For the text-containing cell, return its midpoint in (X, Y) coordinate format. 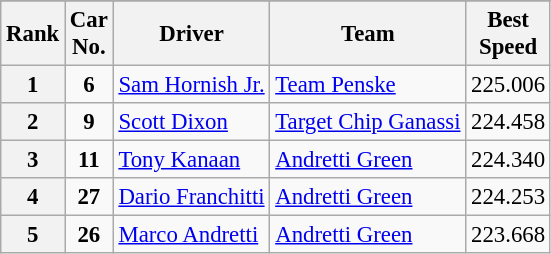
4 (33, 197)
6 (90, 85)
2 (33, 122)
1 (33, 85)
11 (90, 160)
27 (90, 197)
225.006 (508, 85)
224.340 (508, 160)
224.458 (508, 122)
Tony Kanaan (192, 160)
Target Chip Ganassi (368, 122)
9 (90, 122)
223.668 (508, 235)
Driver (192, 34)
224.253 (508, 197)
Team Penske (368, 85)
3 (33, 160)
26 (90, 235)
Scott Dixon (192, 122)
Dario Franchitti (192, 197)
Team (368, 34)
CarNo. (90, 34)
5 (33, 235)
Marco Andretti (192, 235)
Sam Hornish Jr. (192, 85)
BestSpeed (508, 34)
Rank (33, 34)
